Scan for the cell matching the given text and deliver its [X, Y] coordinate at center. 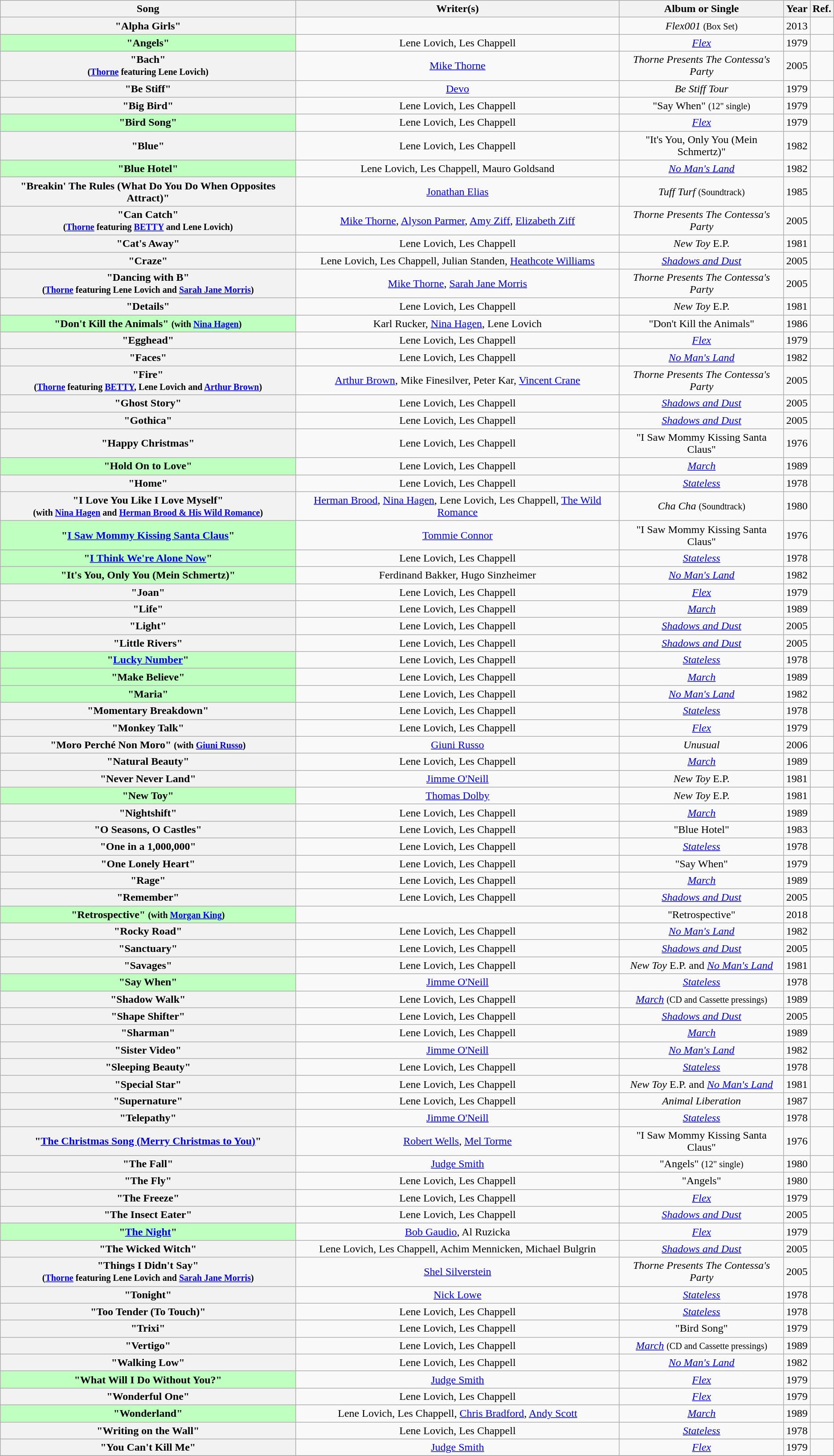
Be Stiff Tour [701, 89]
"Wonderful One" [148, 1396]
"The Insect Eater" [148, 1215]
"The Night" [148, 1232]
"Cat's Away" [148, 243]
"Trixi" [148, 1329]
"Maria" [148, 694]
"Happy Christmas" [148, 443]
"Wonderland" [148, 1413]
Arthur Brown, Mike Finesilver, Peter Kar, Vincent Crane [458, 381]
"Too Tender (To Touch)" [148, 1312]
Lene Lovich, Les Chappell, Chris Bradford, Andy Scott [458, 1413]
Shel Silverstein [458, 1272]
"Hold On to Love" [148, 466]
2013 [797, 26]
"Dancing with B" (Thorne featuring Lene Lovich and Sarah Jane Morris) [148, 283]
"Momentary Breakdown" [148, 711]
Tuff Turf (Soundtrack) [701, 192]
Animal Liberation [701, 1101]
"Faces" [148, 357]
Album or Single [701, 9]
2006 [797, 745]
"Things I Didn't Say"(Thorne featuring Lene Lovich and Sarah Jane Morris) [148, 1272]
"Ghost Story" [148, 403]
"Writing on the Wall" [148, 1430]
"I Think We're Alone Now" [148, 558]
"Sanctuary" [148, 948]
"Savages" [148, 965]
"Don't Kill the Animals" [701, 324]
"Little Rivers" [148, 643]
"Gothica" [148, 420]
"Can Catch" (Thorne featuring BETTY and Lene Lovich) [148, 220]
"Moro Perché Non Moro" (with Giuni Russo) [148, 745]
"What Will I Do Without You?" [148, 1379]
Lene Lovich, Les Chappell, Achim Mennicken, Michael Bulgrin [458, 1249]
Year [797, 9]
1986 [797, 324]
"Monkey Talk" [148, 728]
"Alpha Girls" [148, 26]
"Big Bird" [148, 106]
"The Christmas Song (Merry Christmas to You)" [148, 1141]
"New Toy" [148, 796]
"Sharman" [148, 1033]
"Light" [148, 626]
"Egghead" [148, 340]
Song [148, 9]
"Walking Low" [148, 1362]
Mike Thorne [458, 66]
Tommie Connor [458, 535]
"Make Believe" [148, 677]
"Life" [148, 609]
"Be Stiff" [148, 89]
"Natural Beauty" [148, 762]
"You Can't Kill Me" [148, 1448]
"The Fly" [148, 1181]
"Breakin' The Rules (What Do You Do When Opposites Attract)" [148, 192]
Writer(s) [458, 9]
Unusual [701, 745]
"Special Star" [148, 1084]
"Retrospective" [701, 915]
Mike Thorne, Alyson Parmer, Amy Ziff, Elizabeth Ziff [458, 220]
"Say When" (12" single) [701, 106]
"The Wicked Witch" [148, 1249]
Ref. [822, 9]
"Details" [148, 307]
Jonathan Elias [458, 192]
Karl Rucker, Nina Hagen, Lene Lovich [458, 324]
1983 [797, 829]
"Sleeping Beauty" [148, 1067]
Flex001 (Box Set) [701, 26]
1985 [797, 192]
"Never Never Land" [148, 779]
"Tonight" [148, 1295]
"Joan" [148, 592]
Ferdinand Bakker, Hugo Sinzheimer [458, 575]
"Telepathy" [148, 1118]
Devo [458, 89]
"Supernature" [148, 1101]
Lene Lovich, Les Chappell, Mauro Goldsand [458, 168]
Cha Cha (Soundtrack) [701, 506]
1987 [797, 1101]
Mike Thorne, Sarah Jane Morris [458, 283]
"One in a 1,000,000" [148, 846]
Nick Lowe [458, 1295]
2018 [797, 915]
"Home" [148, 483]
Robert Wells, Mel Torme [458, 1141]
"The Freeze" [148, 1198]
"Sister Video" [148, 1050]
Thomas Dolby [458, 796]
"Bach" (Thorne featuring Lene Lovich) [148, 66]
"Remember" [148, 898]
"The Fall" [148, 1164]
"Rage" [148, 881]
"Blue" [148, 145]
"Retrospective" (with Morgan King) [148, 915]
Herman Brood, Nina Hagen, Lene Lovich, Les Chappell, The Wild Romance [458, 506]
"Shape Shifter" [148, 1016]
"Shadow Walk" [148, 999]
Giuni Russo [458, 745]
"Craze" [148, 261]
"Rocky Road" [148, 931]
"Nightshift" [148, 812]
"O Seasons, O Castles" [148, 829]
Bob Gaudio, Al Ruzicka [458, 1232]
Lene Lovich, Les Chappell, Julian Standen, Heathcote Williams [458, 261]
"Don't Kill the Animals" (with Nina Hagen) [148, 324]
"I Love You Like I Love Myself" (with Nina Hagen and Herman Brood & His Wild Romance) [148, 506]
"Angels" (12" single) [701, 1164]
"Lucky Number" [148, 660]
"Fire"(Thorne featuring BETTY, Lene Lovich and Arthur Brown) [148, 381]
"One Lonely Heart" [148, 863]
"Vertigo" [148, 1345]
